Extract the (x, y) coordinate from the center of the cell holding the provided text.  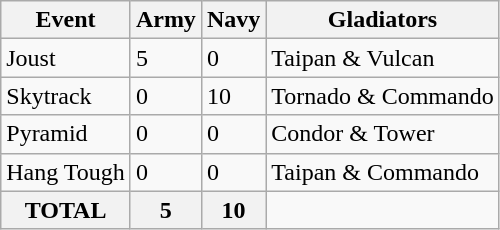
Army (166, 20)
Gladiators (382, 20)
Joust (66, 58)
Event (66, 20)
Hang Tough (66, 172)
Pyramid (66, 134)
Navy (233, 20)
Condor & Tower (382, 134)
Taipan & Commando (382, 172)
Taipan & Vulcan (382, 58)
Skytrack (66, 96)
Tornado & Commando (382, 96)
TOTAL (66, 210)
